Return the [X, Y] coordinate for the center point of the cell that contains the specified text.  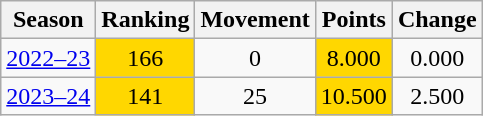
2023–24 [48, 96]
10.500 [354, 96]
Season [48, 20]
2022–23 [48, 58]
Change [437, 20]
Ranking [146, 20]
166 [146, 58]
2.500 [437, 96]
0.000 [437, 58]
Points [354, 20]
Movement [255, 20]
8.000 [354, 58]
0 [255, 58]
141 [146, 96]
25 [255, 96]
